Output the [X, Y] coordinate of the center of the cell containing the given text.  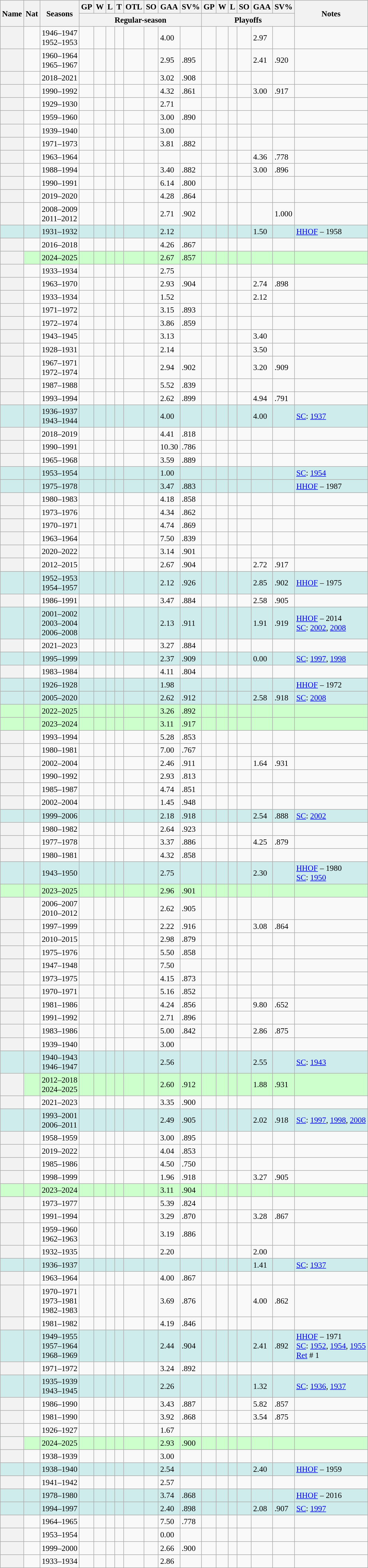
1.41 [262, 1265]
1.45 [169, 803]
4.11 [169, 672]
3.50 [262, 349]
.870 [191, 1216]
2018–2019 [59, 434]
7.00 [169, 750]
1.96 [169, 1177]
.750 [191, 1164]
1997–1999 [59, 926]
1943–1950 [59, 873]
.926 [191, 583]
3.20 [262, 367]
1.91 [262, 623]
1.67 [169, 1430]
5.16 [169, 992]
1994–1997 [59, 1509]
Notes [331, 13]
1931–1932 [59, 232]
3.54 [262, 1417]
2.72 [262, 565]
1987–1988 [59, 385]
4.19 [169, 1323]
3.14 [169, 552]
1991–1992 [59, 1018]
2.30 [262, 873]
.889 [191, 460]
5.52 [169, 385]
.876 [191, 1301]
SC: 1997 [331, 1509]
3.86 [169, 323]
2.44 [169, 1346]
.856 [191, 1005]
1.88 [262, 1084]
1958–1959 [59, 1138]
1980–1983 [59, 499]
2001–20022003–20042006–2008 [59, 623]
2012–20182024–2025 [59, 1084]
1959–1960 [59, 117]
4.28 [169, 196]
SC: 1997, 1998, 2008 [331, 1120]
1936–19371943–1944 [59, 416]
1975–1976 [59, 953]
1.000 [284, 214]
.916 [191, 926]
1965–1968 [59, 460]
4.15 [169, 979]
1941–1942 [59, 1483]
1978–1980 [59, 1496]
.767 [191, 750]
Name [12, 13]
1973–1975 [59, 979]
1985–1986 [59, 1164]
1985–1987 [59, 790]
1963–1970 [59, 284]
2.60 [169, 1084]
1972–1974 [59, 323]
SC: 1936, 1937 [331, 1386]
1970–19711973–19811982–1983 [59, 1301]
2005–2020 [59, 698]
1986–1991 [59, 600]
2.66 [169, 1548]
1943–1945 [59, 337]
5.39 [169, 1204]
2.20 [169, 1252]
.791 [284, 398]
1981–1990 [59, 1417]
1938–1939 [59, 1456]
1998–1999 [59, 1177]
3.81 [169, 144]
1959–19601962–1963 [59, 1234]
SC: 1954 [331, 473]
2.08 [262, 1509]
4.50 [169, 1164]
.869 [191, 525]
.923 [191, 829]
4.36 [262, 157]
2012–2015 [59, 565]
.859 [191, 323]
2019–2020 [59, 196]
5.00 [169, 1031]
.652 [284, 1005]
2.18 [169, 816]
2.26 [169, 1386]
.852 [191, 992]
2016–2018 [59, 245]
.907 [284, 1509]
2.13 [169, 623]
1988–1994 [59, 170]
1938–1940 [59, 1469]
1999–2006 [59, 816]
.861 [191, 91]
Playoffs [248, 20]
T [119, 7]
1973–1977 [59, 1204]
.851 [191, 790]
2.95 [169, 61]
2.37 [169, 659]
1983–1986 [59, 1031]
.800 [191, 183]
1964–1965 [59, 1522]
4.94 [262, 398]
1949–19551957–19641968–1969 [59, 1346]
2.57 [169, 1483]
4.26 [169, 245]
2.74 [262, 284]
1977–1978 [59, 842]
HHOF – 1975 [331, 583]
2.94 [169, 367]
1936–1937 [59, 1265]
5.28 [169, 737]
SC: 1943 [331, 1062]
1993–20012006–2011 [59, 1120]
5.50 [169, 953]
4.04 [169, 1151]
1932–1935 [59, 1252]
1.00 [169, 473]
2.85 [262, 583]
1.50 [262, 232]
.824 [191, 1204]
3.28 [262, 1216]
1999–2000 [59, 1548]
2008–20092011–2012 [59, 214]
2.56 [169, 1062]
3.29 [169, 1216]
.899 [191, 398]
3.37 [169, 842]
3.19 [169, 1234]
4.18 [169, 499]
3.35 [169, 1102]
2006–20072010–2012 [59, 909]
1952–19531954–1957 [59, 583]
2.97 [262, 38]
SC: 2002 [331, 816]
2018–2021 [59, 78]
Seasons [59, 13]
HHOF – 1972 [331, 685]
2.96 [169, 891]
1929–1930 [59, 104]
3.13 [169, 337]
.818 [191, 434]
1940–19431946–1947 [59, 1062]
2.55 [262, 1062]
6.14 [169, 183]
2.46 [169, 763]
1986–1990 [59, 1404]
SC: 1997, 1998 [331, 659]
.893 [191, 310]
HHOF – 1971SC: 1952, 1954, 1955Ret # 1 [331, 1346]
3.69 [169, 1301]
1981–1982 [59, 1323]
4.25 [262, 842]
2.64 [169, 829]
HHOF – 1987 [331, 486]
2010–2015 [59, 939]
5.82 [262, 1404]
1.98 [169, 685]
SC: 2008 [331, 698]
.948 [191, 803]
HHOF – 1959 [331, 1469]
HHOF – 1980SC: 1950 [331, 873]
3.08 [262, 926]
.804 [191, 672]
1926–1927 [59, 1430]
4.41 [169, 434]
2.14 [169, 349]
3.43 [169, 1404]
.842 [191, 1031]
2019–2022 [59, 1151]
.920 [284, 61]
.919 [284, 623]
.908 [191, 78]
1980–1982 [59, 829]
2.22 [169, 926]
.786 [191, 447]
1967–19711972–1974 [59, 367]
4.24 [169, 1005]
Nat [32, 13]
3.24 [169, 1368]
1946–19471952–1953 [59, 38]
2.49 [169, 1120]
1926–1928 [59, 685]
1975–1978 [59, 486]
HHOF – 2014SC: 2002, 2008 [331, 623]
1973–1976 [59, 513]
4.34 [169, 513]
3.02 [169, 78]
1947–1948 [59, 966]
.813 [191, 776]
2023–2025 [59, 891]
9.80 [262, 1005]
.888 [284, 816]
2.00 [262, 1252]
.890 [191, 117]
2.02 [262, 1120]
HHOF – 2016 [331, 1496]
2.98 [169, 939]
1971–1973 [59, 144]
2020–2022 [59, 552]
1960–19641965–1967 [59, 61]
.873 [191, 979]
OTL [134, 7]
10.30 [169, 447]
3.74 [169, 1496]
2022–2025 [59, 711]
1991–1994 [59, 1216]
.887 [191, 1404]
1981–1986 [59, 1005]
1.32 [262, 1386]
.846 [191, 1323]
1983–1984 [59, 672]
1935–19391943–1945 [59, 1386]
3.59 [169, 460]
1928–1931 [59, 349]
3.92 [169, 1417]
HHOF – 1958 [331, 232]
.883 [191, 486]
3.15 [169, 310]
1.52 [169, 297]
Regular-season [140, 20]
1.64 [262, 763]
1995–1999 [59, 659]
3.26 [169, 711]
